For the text-containing cell, return its midpoint in (X, Y) coordinate format. 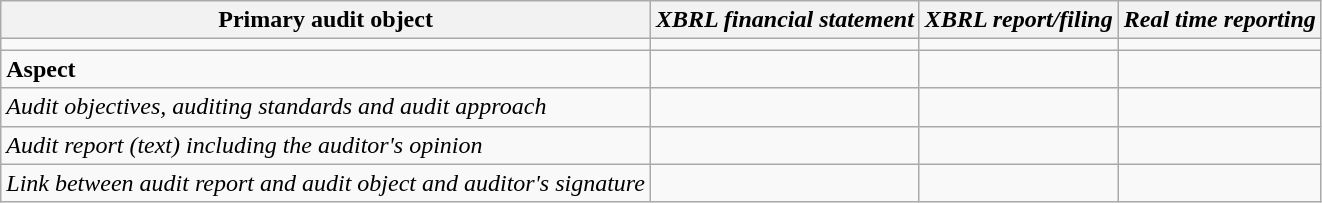
Link between audit report and audit object and auditor's signature (326, 183)
Audit objectives, auditing standards and audit approach (326, 107)
Aspect (326, 69)
Primary audit object (326, 20)
Audit report (text) including the auditor's opinion (326, 145)
Real time reporting (1220, 20)
XBRL report/filing (1018, 20)
XBRL financial statement (784, 20)
